Return the (X, Y) coordinate for the center point of the cell that contains the specified text.  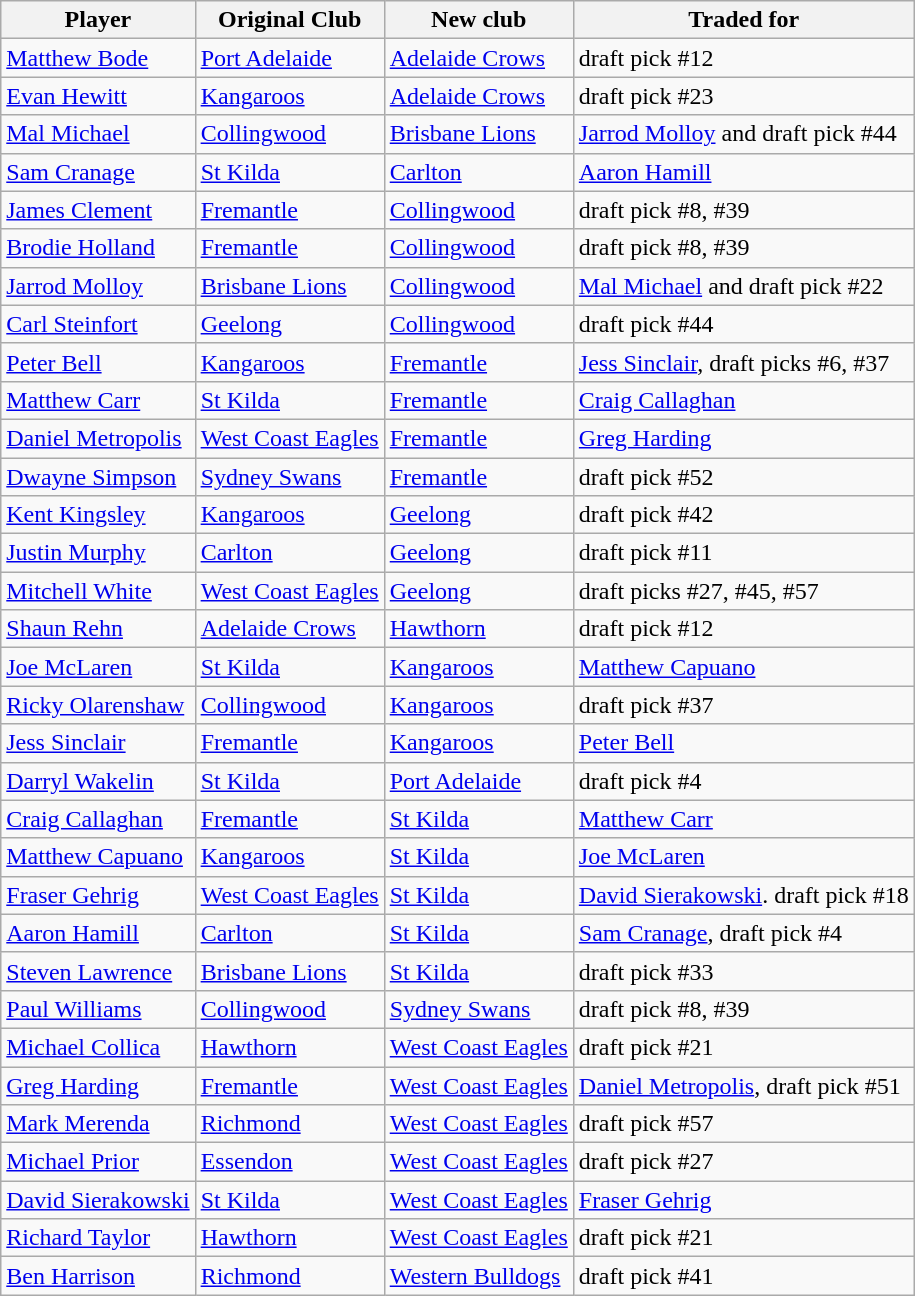
Western Bulldogs (478, 1276)
draft pick #41 (744, 1276)
Darryl Wakelin (98, 781)
Kent Kingsley (98, 515)
Jess Sinclair, draft picks #6, #37 (744, 362)
Player (98, 20)
Mal Michael and draft pick #22 (744, 286)
Evan Hewitt (98, 96)
draft pick #44 (744, 324)
Justin Murphy (98, 553)
Paul Williams (98, 1009)
Traded for (744, 20)
draft picks #27, #45, #57 (744, 591)
Ben Harrison (98, 1276)
draft pick #57 (744, 1124)
James Clement (98, 210)
Original Club (290, 20)
Matthew Bode (98, 58)
Mitchell White (98, 591)
draft pick #27 (744, 1162)
David Sierakowski (98, 1200)
Daniel Metropolis, draft pick #51 (744, 1085)
draft pick #33 (744, 971)
Richard Taylor (98, 1238)
Ricky Olarenshaw (98, 705)
New club (478, 20)
Steven Lawrence (98, 971)
Mark Merenda (98, 1124)
Mal Michael (98, 134)
Essendon (290, 1162)
draft pick #37 (744, 705)
Jarrod Molloy (98, 286)
Sam Cranage, draft pick #4 (744, 933)
Michael Collica (98, 1047)
David Sierakowski. draft pick #18 (744, 895)
Sam Cranage (98, 172)
draft pick #11 (744, 553)
draft pick #23 (744, 96)
Carl Steinfort (98, 324)
Michael Prior (98, 1162)
Brodie Holland (98, 248)
draft pick #4 (744, 781)
draft pick #42 (744, 515)
Shaun Rehn (98, 629)
draft pick #52 (744, 477)
Dwayne Simpson (98, 477)
Daniel Metropolis (98, 438)
Jess Sinclair (98, 743)
Jarrod Molloy and draft pick #44 (744, 134)
